Output the (X, Y) coordinate of the center of the cell containing the given text.  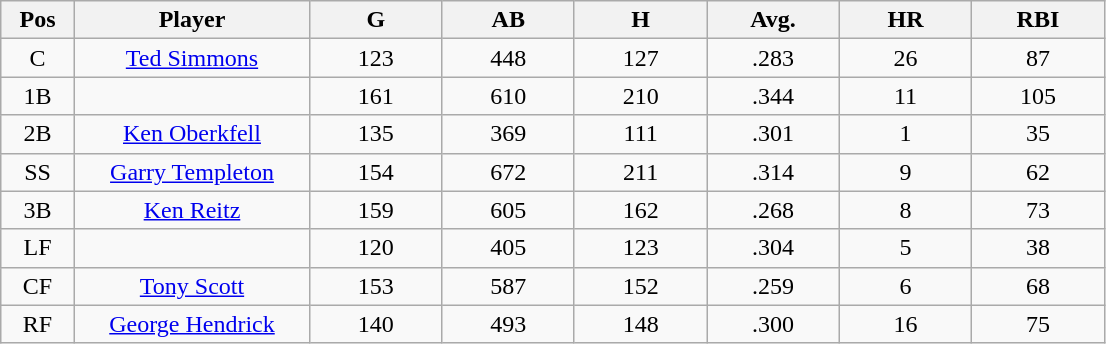
H (640, 20)
493 (508, 324)
16 (905, 324)
448 (508, 58)
.259 (773, 286)
111 (640, 134)
.300 (773, 324)
1B (38, 96)
605 (508, 210)
C (38, 58)
369 (508, 134)
3B (38, 210)
SS (38, 172)
105 (1038, 96)
.314 (773, 172)
.344 (773, 96)
159 (376, 210)
RF (38, 324)
6 (905, 286)
1 (905, 134)
405 (508, 248)
RBI (1038, 20)
68 (1038, 286)
AB (508, 20)
127 (640, 58)
26 (905, 58)
George Hendrick (192, 324)
HR (905, 20)
87 (1038, 58)
Garry Templeton (192, 172)
2B (38, 134)
Ken Reitz (192, 210)
135 (376, 134)
153 (376, 286)
35 (1038, 134)
Avg. (773, 20)
11 (905, 96)
148 (640, 324)
8 (905, 210)
.301 (773, 134)
Tony Scott (192, 286)
587 (508, 286)
610 (508, 96)
62 (1038, 172)
.304 (773, 248)
162 (640, 210)
CF (38, 286)
5 (905, 248)
Pos (38, 20)
73 (1038, 210)
Ted Simmons (192, 58)
672 (508, 172)
G (376, 20)
211 (640, 172)
.283 (773, 58)
Ken Oberkfell (192, 134)
154 (376, 172)
Player (192, 20)
75 (1038, 324)
LF (38, 248)
.268 (773, 210)
120 (376, 248)
9 (905, 172)
38 (1038, 248)
210 (640, 96)
161 (376, 96)
140 (376, 324)
152 (640, 286)
